Locate the cell with the specified text and output its [x, y] center coordinate. 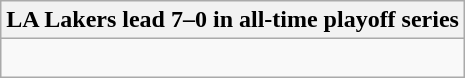
LA Lakers lead 7–0 in all-time playoff series [233, 20]
